Pinpoint the cell where the given text exists, returning its (x, y) midpoint coordinate. 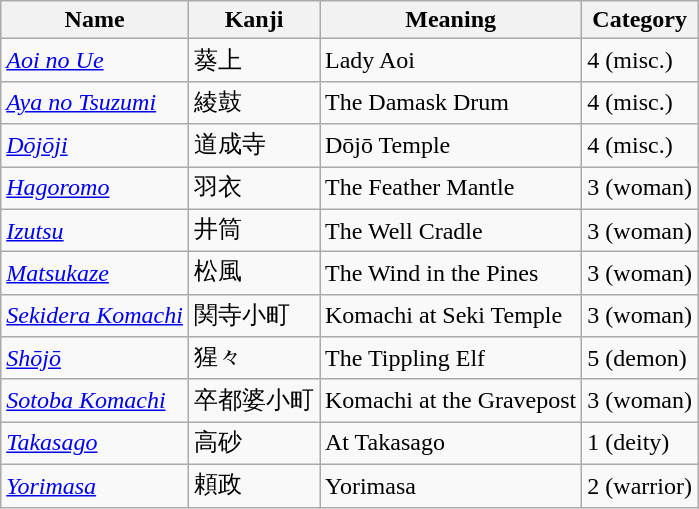
Sekidera Komachi (95, 316)
道成寺 (254, 146)
2 (warrior) (640, 486)
松風 (254, 274)
関寺小町 (254, 316)
葵上 (254, 60)
Lady Aoi (451, 60)
The Well Cradle (451, 230)
羽衣 (254, 188)
1 (deity) (640, 444)
高砂 (254, 444)
Matsukaze (95, 274)
The Feather Mantle (451, 188)
Komachi at Seki Temple (451, 316)
Hagoromo (95, 188)
Takasago (95, 444)
井筒 (254, 230)
Kanji (254, 20)
Aya no Tsuzumi (95, 102)
Komachi at the Gravepost (451, 400)
Sotoba Komachi (95, 400)
Category (640, 20)
Meaning (451, 20)
Shōjō (95, 358)
5 (demon) (640, 358)
綾鼓 (254, 102)
Izutsu (95, 230)
At Takasago (451, 444)
The Damask Drum (451, 102)
卒都婆小町 (254, 400)
頼政 (254, 486)
The Tippling Elf (451, 358)
Dōjō Temple (451, 146)
The Wind in the Pines (451, 274)
Name (95, 20)
Aoi no Ue (95, 60)
猩々 (254, 358)
Dōjōji (95, 146)
